For the text-containing cell, return its midpoint in (X, Y) coordinate format. 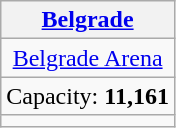
Capacity: 11,161 (88, 96)
Belgrade Arena (88, 58)
Belgrade (88, 20)
